For the text-containing cell, return its midpoint in (X, Y) coordinate format. 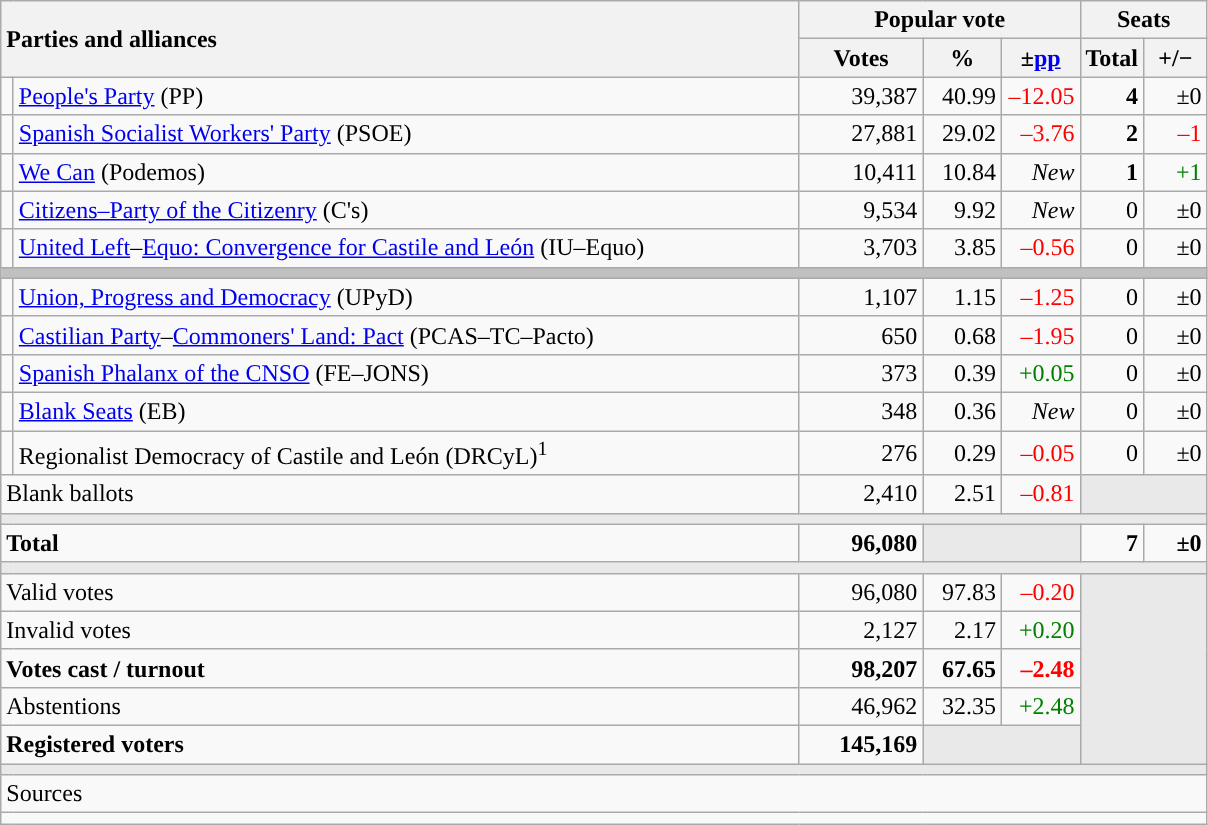
–3.76 (1040, 134)
Citizens–Party of the Citizenry (C's) (406, 210)
348 (861, 411)
Popular vote (940, 20)
0.29 (962, 452)
145,169 (861, 745)
–1.95 (1040, 335)
Spanish Phalanx of the CNSO (FE–JONS) (406, 373)
–0.56 (1040, 248)
97.83 (962, 592)
Invalid votes (400, 630)
40.99 (962, 96)
2.17 (962, 630)
1.15 (962, 297)
Votes cast / turnout (400, 668)
Regionalist Democracy of Castile and León (DRCyL)1 (406, 452)
Parties and alliances (400, 39)
–0.81 (1040, 494)
+2.48 (1040, 706)
–2.48 (1040, 668)
+1 (1176, 172)
10.84 (962, 172)
–1.25 (1040, 297)
Castilian Party–Commoners' Land: Pact (PCAS–TC–Pacto) (406, 335)
We Can (Podemos) (406, 172)
29.02 (962, 134)
10,411 (861, 172)
Spanish Socialist Workers' Party (PSOE) (406, 134)
Seats (1144, 20)
Votes (861, 58)
Abstentions (400, 706)
1,107 (861, 297)
0.68 (962, 335)
Sources (604, 794)
2.51 (962, 494)
2,410 (861, 494)
373 (861, 373)
0.36 (962, 411)
Union, Progress and Democracy (UPyD) (406, 297)
9,534 (861, 210)
46,962 (861, 706)
9.92 (962, 210)
Valid votes (400, 592)
% (962, 58)
±pp (1040, 58)
2,127 (861, 630)
1 (1112, 172)
–0.20 (1040, 592)
People's Party (PP) (406, 96)
4 (1112, 96)
+/− (1176, 58)
98,207 (861, 668)
United Left–Equo: Convergence for Castile and León (IU–Equo) (406, 248)
3,703 (861, 248)
27,881 (861, 134)
650 (861, 335)
39,387 (861, 96)
+0.05 (1040, 373)
–1 (1176, 134)
67.65 (962, 668)
+0.20 (1040, 630)
7 (1112, 543)
276 (861, 452)
2 (1112, 134)
Registered voters (400, 745)
3.85 (962, 248)
0.39 (962, 373)
Blank ballots (400, 494)
–0.05 (1040, 452)
32.35 (962, 706)
Blank Seats (EB) (406, 411)
–12.05 (1040, 96)
